Scan for the cell matching the given text and deliver its (x, y) coordinate at center. 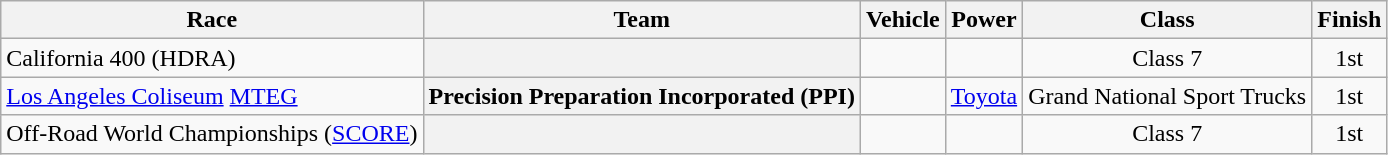
Precision Preparation Incorporated (PPI) (642, 96)
Race (212, 20)
Grand National Sport Trucks (1168, 96)
Finish (1350, 20)
California 400 (HDRA) (212, 58)
Power (984, 20)
Team (642, 20)
Toyota (984, 96)
Los Angeles Coliseum MTEG (212, 96)
Vehicle (902, 20)
Off-Road World Championships (SCORE) (212, 134)
Class (1168, 20)
